Identify which cell holds the provided text, then report its (x, y) central coordinate. 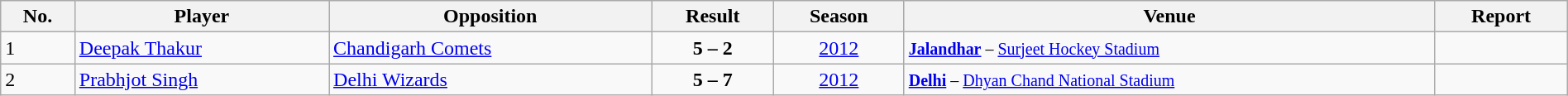
Jalandhar – Surjeet Hockey Stadium (1169, 48)
5 – 2 (713, 48)
2 (38, 79)
1 (38, 48)
Venue (1169, 17)
Player (202, 17)
No. (38, 17)
Season (839, 17)
Result (713, 17)
5 – 7 (713, 79)
Chandigarh Comets (491, 48)
Deepak Thakur (202, 48)
Delhi – Dhyan Chand National Stadium (1169, 79)
Opposition (491, 17)
Delhi Wizards (491, 79)
Report (1501, 17)
Prabhjot Singh (202, 79)
